Provide the (X, Y) coordinate of the cell's center where the given text is located.  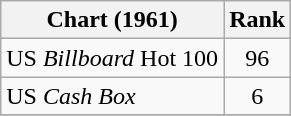
96 (258, 58)
Chart (1961) (112, 20)
Rank (258, 20)
US Cash Box (112, 96)
6 (258, 96)
US Billboard Hot 100 (112, 58)
